Capture the cell that displays the provided text and extract its (X, Y) central coordinate. 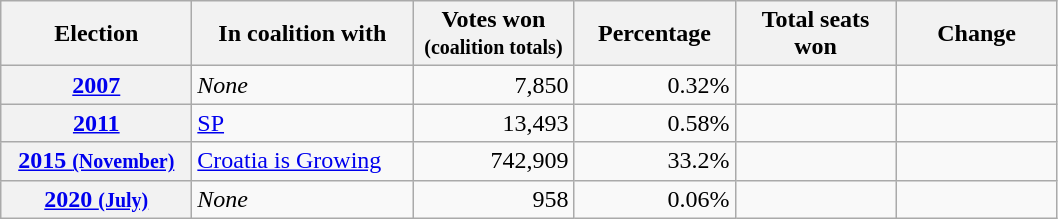
7,850 (494, 85)
742,909 (494, 161)
0.06% (654, 199)
958 (494, 199)
Change (976, 34)
Croatia is Growing (302, 161)
0.58% (654, 123)
33.2% (654, 161)
13,493 (494, 123)
Election (96, 34)
Total seats won (816, 34)
2011 (96, 123)
2020 (July) (96, 199)
0.32% (654, 85)
2015 (November) (96, 161)
SP (302, 123)
Votes won (coalition totals) (494, 34)
Percentage (654, 34)
In coalition with (302, 34)
2007 (96, 85)
